Return the [x, y] coordinate for the center point of the cell that contains the specified text.  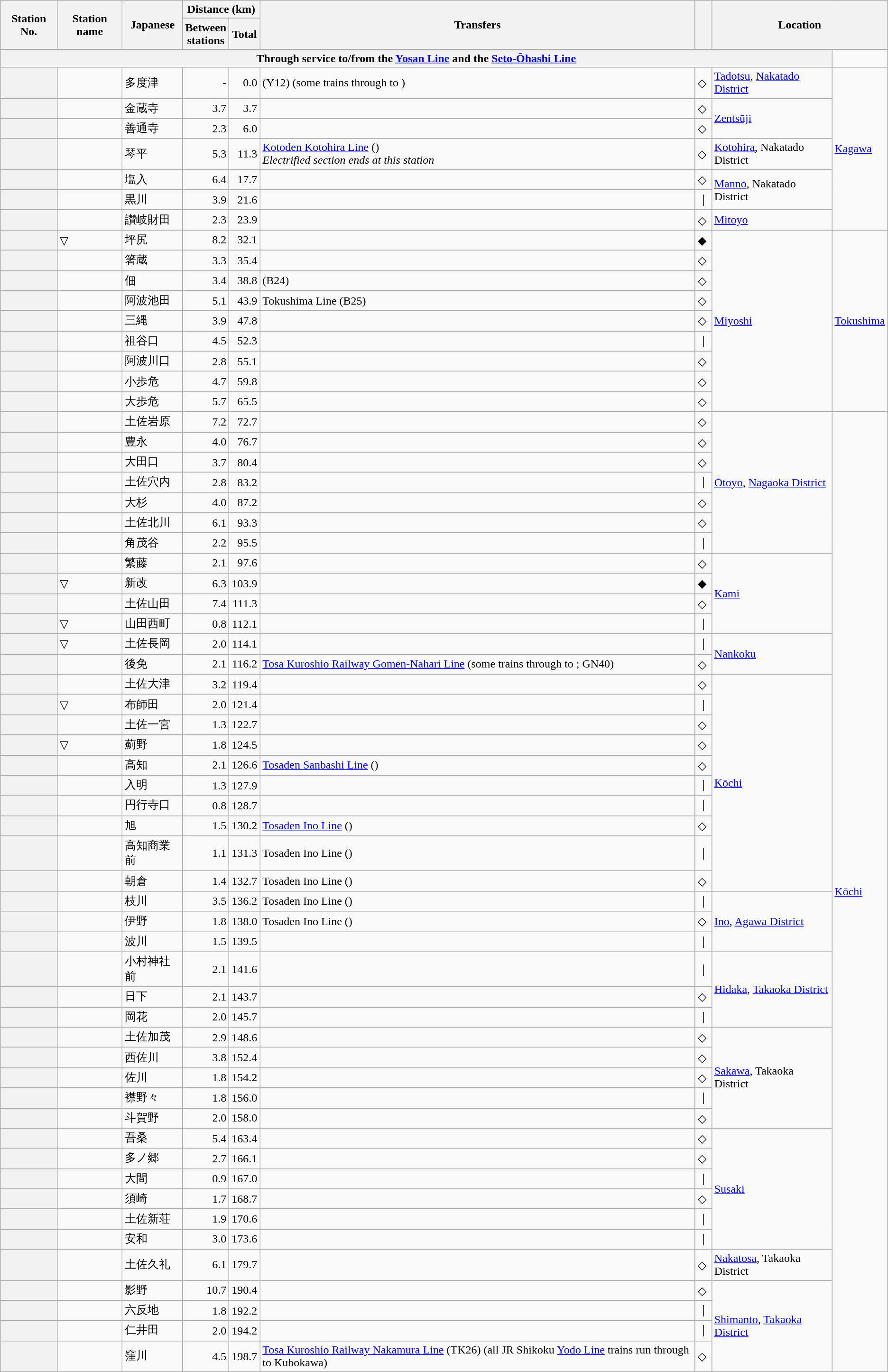
148.6 [245, 1037]
(Y12) (some trains through to ) [477, 83]
土佐久礼 [153, 1265]
Mitoyo [772, 220]
158.0 [245, 1119]
Through service to/from the Yosan Line and the Seto-Ōhashi Line [416, 58]
阿波川口 [153, 362]
5.7 [206, 401]
大間 [153, 1178]
Japanese [153, 25]
影野 [153, 1290]
Hidaka, Takaoka District [772, 990]
170.6 [245, 1219]
小村神社前 [153, 969]
0.9 [206, 1178]
大杉 [153, 503]
114.1 [245, 644]
襟野々 [153, 1098]
132.7 [245, 881]
6.4 [206, 179]
55.1 [245, 362]
佐川 [153, 1078]
高知商業前 [153, 853]
土佐山田 [153, 603]
3.5 [206, 901]
156.0 [245, 1098]
47.8 [245, 321]
高知 [153, 766]
130.2 [245, 825]
145.7 [245, 1017]
Distance (km) [221, 9]
3.3 [206, 260]
土佐一宮 [153, 725]
入明 [153, 786]
土佐穴内 [153, 483]
土佐岩原 [153, 422]
116.2 [245, 664]
6.0 [245, 129]
角茂谷 [153, 543]
Transfers [477, 25]
佃 [153, 281]
阿波池田 [153, 301]
Sakawa, Takaoka District [772, 1078]
32.1 [245, 240]
坪尻 [153, 240]
朝倉 [153, 881]
7.2 [206, 422]
65.5 [245, 401]
土佐加茂 [153, 1037]
168.7 [245, 1199]
1.7 [206, 1199]
枝川 [153, 901]
2.2 [206, 543]
131.3 [245, 853]
Ōtoyo, Nagaoka District [772, 482]
152.4 [245, 1058]
豊永 [153, 442]
祖谷口 [153, 342]
52.3 [245, 342]
173.6 [245, 1239]
80.4 [245, 462]
Shimanto, Takaoka District [772, 1326]
72.7 [245, 422]
163.4 [245, 1139]
円行寺口 [153, 806]
198.7 [245, 1356]
38.8 [245, 281]
Kagawa [860, 149]
2.7 [206, 1159]
3.8 [206, 1058]
143.7 [245, 997]
179.7 [245, 1265]
21.6 [245, 200]
139.5 [245, 942]
Nankoku [772, 654]
Station name [89, 25]
138.0 [245, 921]
土佐新荘 [153, 1219]
167.0 [245, 1178]
Tokushima [860, 321]
Kotohira, Nakatado District [772, 154]
三縄 [153, 321]
大歩危 [153, 401]
5.3 [206, 154]
111.3 [245, 603]
6.3 [206, 584]
善通寺 [153, 129]
伊野 [153, 921]
旭 [153, 825]
2.9 [206, 1037]
Kotoden Kotohira Line ()Electrified section ends at this station [477, 154]
59.8 [245, 381]
8.2 [206, 240]
琴平 [153, 154]
7.4 [206, 603]
87.2 [245, 503]
122.7 [245, 725]
金蔵寺 [153, 108]
大田口 [153, 462]
97.6 [245, 564]
17.7 [245, 179]
箸蔵 [153, 260]
3.4 [206, 281]
六反地 [153, 1310]
Ino, Agawa District [772, 921]
- [206, 83]
小歩危 [153, 381]
多度津 [153, 83]
119.4 [245, 684]
190.4 [245, 1290]
141.6 [245, 969]
薊野 [153, 745]
窪川 [153, 1356]
須崎 [153, 1199]
Tosa Kuroshio Railway Gomen-Nahari Line (some trains through to ; GN40) [477, 664]
山田西町 [153, 624]
43.9 [245, 301]
西佐川 [153, 1058]
194.2 [245, 1331]
11.3 [245, 154]
土佐長岡 [153, 644]
斗賀野 [153, 1119]
128.7 [245, 806]
仁井田 [153, 1331]
124.5 [245, 745]
布師田 [153, 705]
岡花 [153, 1017]
Tosaden Sanbashi Line () [477, 766]
(B24) [477, 281]
Zentsūji [772, 119]
83.2 [245, 483]
1.1 [206, 853]
166.1 [245, 1159]
23.9 [245, 220]
93.3 [245, 523]
76.7 [245, 442]
Susaki [772, 1189]
多ノ郷 [153, 1159]
127.9 [245, 786]
波川 [153, 942]
Tosa Kuroshio Railway Nakamura Line (TK26) (all JR Shikoku Yodo Line trains run through to Kubokawa) [477, 1356]
4.7 [206, 381]
Total [245, 34]
黒川 [153, 200]
土佐北川 [153, 523]
5.4 [206, 1139]
繁藤 [153, 564]
192.2 [245, 1310]
Tokushima Line (B25) [477, 301]
土佐大津 [153, 684]
日下 [153, 997]
Nakatosa, Takaoka District [772, 1265]
3.0 [206, 1239]
後免 [153, 664]
1.4 [206, 881]
讃岐財田 [153, 220]
112.1 [245, 624]
121.4 [245, 705]
新改 [153, 584]
10.7 [206, 1290]
35.4 [245, 260]
5.1 [206, 301]
Tadotsu, Nakatado District [772, 83]
1.9 [206, 1219]
154.2 [245, 1078]
103.9 [245, 584]
Location [800, 25]
吾桑 [153, 1139]
安和 [153, 1239]
Station No. [29, 25]
Betweenstations [206, 34]
126.6 [245, 766]
塩入 [153, 179]
3.2 [206, 684]
136.2 [245, 901]
Mannō, Nakatado District [772, 190]
95.5 [245, 543]
Miyoshi [772, 321]
Kami [772, 593]
0.0 [245, 83]
